Capture the cell that displays the provided text and extract its (X, Y) central coordinate. 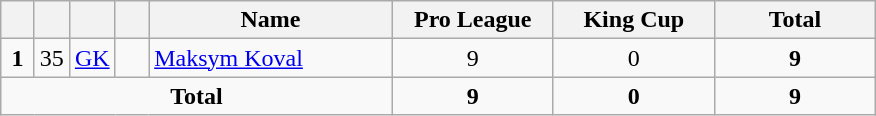
Name (271, 20)
1 (18, 58)
35 (52, 58)
GK (92, 58)
Maksym Koval (271, 58)
King Cup (634, 20)
Pro League (472, 20)
